Locate the cell with the specified text and output its [x, y] center coordinate. 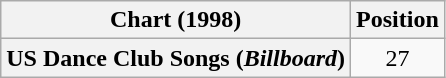
27 [398, 58]
Position [398, 20]
US Dance Club Songs (Billboard) [176, 58]
Chart (1998) [176, 20]
